Detect which cell encompasses the target text, then output its (X, Y) center coordinate. 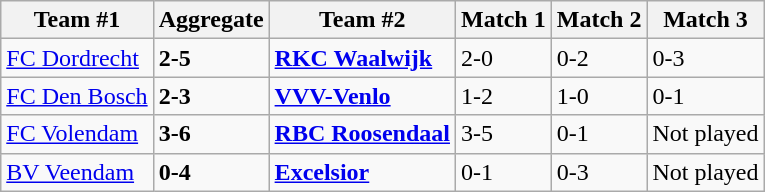
VVV-Venlo (362, 96)
BV Veendam (77, 172)
Match 2 (599, 20)
Team #1 (77, 20)
RBC Roosendaal (362, 134)
2-5 (211, 58)
FC Dordrecht (77, 58)
Team #2 (362, 20)
0-2 (599, 58)
FC Den Bosch (77, 96)
1-2 (504, 96)
3-5 (504, 134)
3-6 (211, 134)
Excelsior (362, 172)
Aggregate (211, 20)
Match 1 (504, 20)
0-4 (211, 172)
1-0 (599, 96)
2-3 (211, 96)
RKC Waalwijk (362, 58)
FC Volendam (77, 134)
Match 3 (706, 20)
2-0 (504, 58)
